Determine the (x, y) coordinate at the center of the cell enclosing the given text.  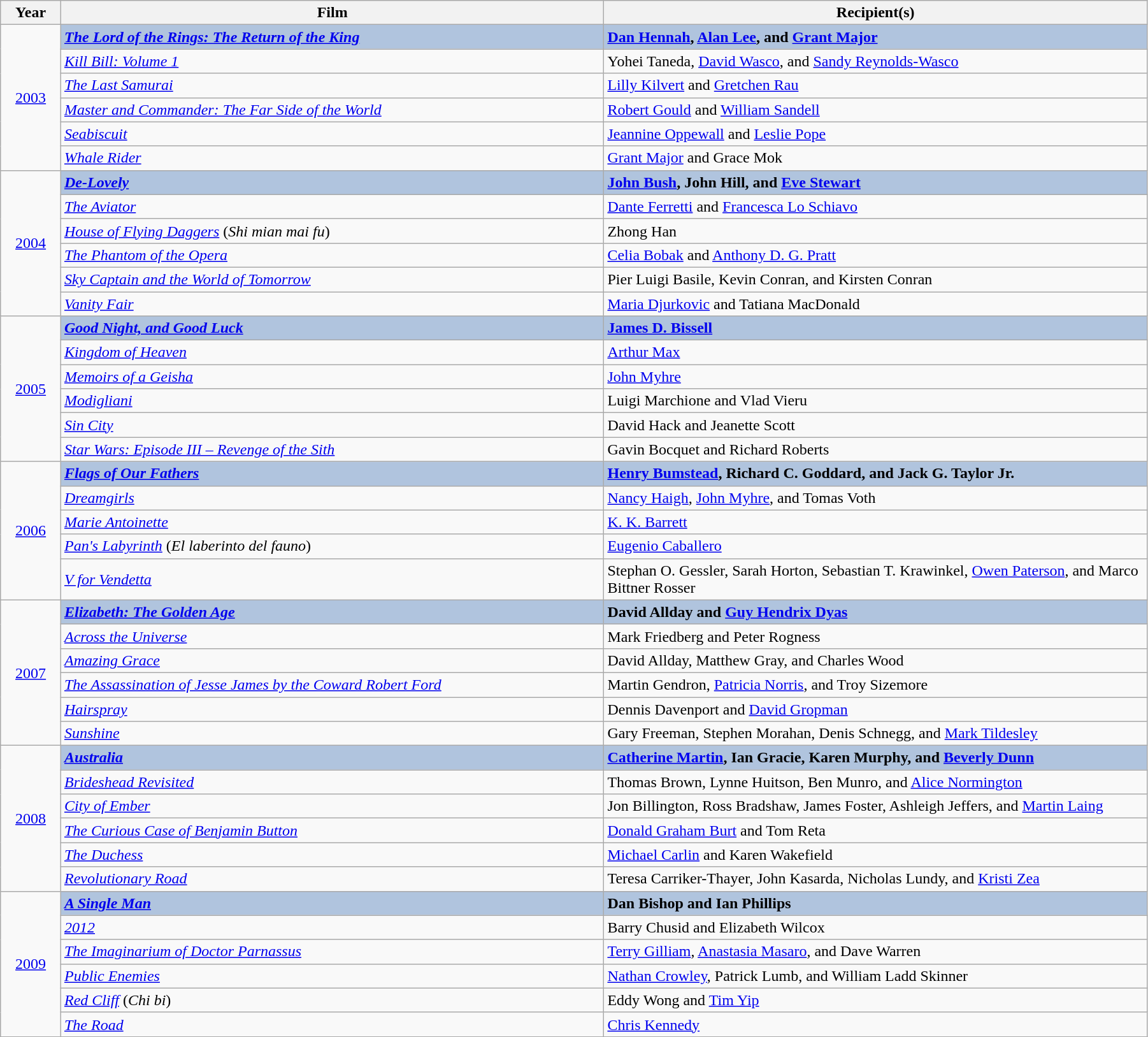
Nathan Crowley, Patrick Lumb, and William Ladd Skinner (875, 976)
Sky Captain and the World of Tomorrow (332, 279)
Jon Billington, Ross Bradshaw, James Foster, Ashleigh Jeffers, and Martin Laing (875, 806)
The Assassination of Jesse James by the Coward Robert Ford (332, 685)
Stephan O. Gessler, Sarah Horton, Sebastian T. Krawinkel, Owen Paterson, and Marco Bittner Rosser (875, 579)
John Bush, John Hill, and Eve Stewart (875, 182)
Chris Kennedy (875, 1024)
Public Enemies (332, 976)
Gary Freeman, Stephen Morahan, Denis Schnegg, and Mark Tildesley (875, 734)
Martin Gendron, Patricia Norris, and Troy Sizemore (875, 685)
Arthur Max (875, 352)
Terry Gilliam, Anastasia Masaro, and Dave Warren (875, 952)
The Phantom of the Opera (332, 255)
Lilly Kilvert and Gretchen Rau (875, 85)
Amazing Grace (332, 660)
Jeannine Oppewall and Leslie Pope (875, 134)
Nancy Haigh, John Myhre, and Tomas Voth (875, 498)
Grant Major and Grace Mok (875, 158)
Marie Antoinette (332, 522)
The Imaginarium of Doctor Parnassus (332, 952)
Brideshead Revisited (332, 782)
David Hack and Jeanette Scott (875, 425)
2004 (31, 243)
David Allday and Guy Hendrix Dyas (875, 612)
2007 (31, 672)
Flags of Our Fathers (332, 474)
Kill Bill: Volume 1 (332, 61)
David Allday, Matthew Gray, and Charles Wood (875, 660)
Revolutionary Road (332, 879)
2003 (31, 98)
2006 (31, 530)
Robert Gould and William Sandell (875, 110)
Eugenio Caballero (875, 546)
The Last Samurai (332, 85)
Henry Bumstead, Richard C. Goddard, and Jack G. Taylor Jr. (875, 474)
Australia (332, 758)
Hairspray (332, 709)
Catherine Martin, Ian Gracie, Karen Murphy, and Beverly Dunn (875, 758)
Whale Rider (332, 158)
Across the Universe (332, 636)
The Lord of the Rings: The Return of the King (332, 37)
V for Vendetta (332, 579)
James D. Bissell (875, 328)
Recipient(s) (875, 13)
Good Night, and Good Luck (332, 328)
Seabiscuit (332, 134)
Master and Commander: The Far Side of the World (332, 110)
Thomas Brown, Lynne Huitson, Ben Munro, and Alice Normington (875, 782)
2009 (31, 964)
Elizabeth: The Golden Age (332, 612)
Kingdom of Heaven (332, 352)
Red Cliff (Chi bi) (332, 1000)
A Single Man (332, 903)
Dan Hennah, Alan Lee, and Grant Major (875, 37)
2005 (31, 389)
Dan Bishop and Ian Phillips (875, 903)
Teresa Carriker-Thayer, John Kasarda, Nicholas Lundy, and Kristi Zea (875, 879)
Yohei Taneda, David Wasco, and Sandy Reynolds-Wasco (875, 61)
John Myhre (875, 377)
Gavin Bocquet and Richard Roberts (875, 449)
Sunshine (332, 734)
K. K. Barrett (875, 522)
Mark Friedberg and Peter Rogness (875, 636)
The Duchess (332, 855)
The Aviator (332, 207)
Sin City (332, 425)
Vanity Fair (332, 304)
Film (332, 13)
Dante Ferretti and Francesca Lo Schiavo (875, 207)
Celia Bobak and Anthony D. G. Pratt (875, 255)
The Curious Case of Benjamin Button (332, 830)
Star Wars: Episode III – Revenge of the Sith (332, 449)
De-Lovely (332, 182)
Zhong Han (875, 231)
Modigliani (332, 401)
Barry Chusid and Elizabeth Wilcox (875, 927)
The Road (332, 1024)
2012 (332, 927)
Dreamgirls (332, 498)
House of Flying Daggers (Shi mian mai fu) (332, 231)
Pier Luigi Basile, Kevin Conran, and Kirsten Conran (875, 279)
Dennis Davenport and David Gropman (875, 709)
Year (31, 13)
Eddy Wong and Tim Yip (875, 1000)
Luigi Marchione and Vlad Vieru (875, 401)
Michael Carlin and Karen Wakefield (875, 855)
2008 (31, 818)
Memoirs of a Geisha (332, 377)
Pan's Labyrinth (El laberinto del fauno) (332, 546)
Maria Djurkovic and Tatiana MacDonald (875, 304)
City of Ember (332, 806)
Donald Graham Burt and Tom Reta (875, 830)
